Locate the cell with the specified text and output its (X, Y) center coordinate. 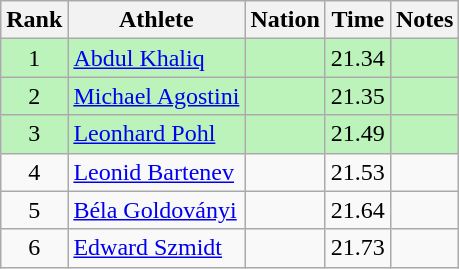
Time (358, 20)
6 (34, 248)
21.35 (358, 96)
Nation (285, 20)
21.73 (358, 248)
Leonid Bartenev (156, 172)
Notes (424, 20)
Athlete (156, 20)
21.64 (358, 210)
5 (34, 210)
Michael Agostini (156, 96)
Rank (34, 20)
1 (34, 58)
21.34 (358, 58)
Edward Szmidt (156, 248)
Leonhard Pohl (156, 134)
2 (34, 96)
Abdul Khaliq (156, 58)
Béla Goldoványi (156, 210)
4 (34, 172)
21.49 (358, 134)
21.53 (358, 172)
3 (34, 134)
